Provide the (X, Y) coordinate of the cell's center where the given text is located.  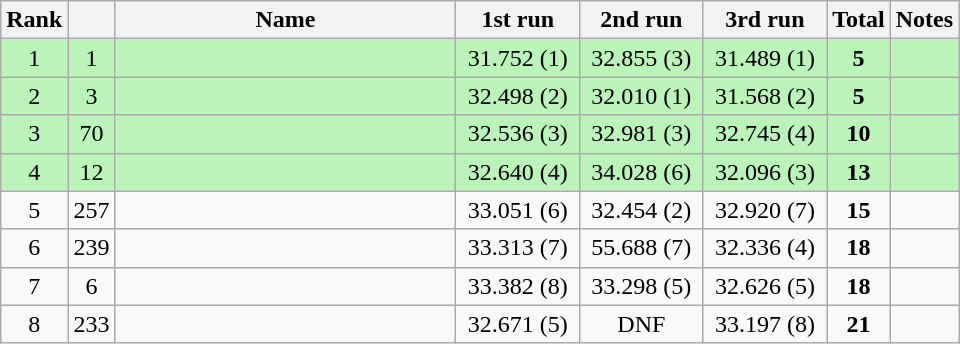
233 (92, 324)
32.498 (2) (518, 96)
Rank (34, 20)
13 (859, 172)
21 (859, 324)
3rd run (765, 20)
32.981 (3) (642, 134)
55.688 (7) (642, 248)
8 (34, 324)
7 (34, 286)
33.313 (7) (518, 248)
2 (34, 96)
15 (859, 210)
10 (859, 134)
31.568 (2) (765, 96)
32.671 (5) (518, 324)
32.855 (3) (642, 58)
32.745 (4) (765, 134)
33.051 (6) (518, 210)
1st run (518, 20)
32.536 (3) (518, 134)
32.096 (3) (765, 172)
32.010 (1) (642, 96)
33.197 (8) (765, 324)
Notes (924, 20)
Name (286, 20)
31.489 (1) (765, 58)
31.752 (1) (518, 58)
32.336 (4) (765, 248)
33.382 (8) (518, 286)
2nd run (642, 20)
32.640 (4) (518, 172)
34.028 (6) (642, 172)
239 (92, 248)
12 (92, 172)
33.298 (5) (642, 286)
DNF (642, 324)
70 (92, 134)
Total (859, 20)
257 (92, 210)
32.454 (2) (642, 210)
32.626 (5) (765, 286)
32.920 (7) (765, 210)
4 (34, 172)
